Extract the [x, y] coordinate from the center of the cell holding the provided text.  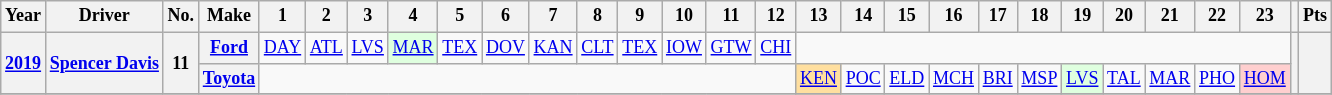
MCH [954, 78]
9 [640, 16]
CLT [598, 48]
TAL [1124, 78]
22 [1218, 16]
4 [413, 16]
3 [368, 16]
DAY [282, 48]
1 [282, 16]
POC [863, 78]
17 [998, 16]
Ford [228, 48]
5 [460, 16]
DOV [506, 48]
IOW [684, 48]
8 [598, 16]
2019 [24, 63]
12 [776, 16]
7 [553, 16]
21 [1170, 16]
HOM [1264, 78]
23 [1264, 16]
10 [684, 16]
ATL [327, 48]
GTW [731, 48]
Toyota [228, 78]
Make [228, 16]
15 [907, 16]
CHI [776, 48]
BRI [998, 78]
KEN [819, 78]
PHO [1218, 78]
16 [954, 16]
13 [819, 16]
MSP [1040, 78]
18 [1040, 16]
KAN [553, 48]
20 [1124, 16]
19 [1082, 16]
Pts [1316, 16]
6 [506, 16]
2 [327, 16]
14 [863, 16]
Driver [104, 16]
ELD [907, 78]
Spencer Davis [104, 63]
No. [180, 16]
Year [24, 16]
